Search for the cell housing the specified text and yield its [X, Y] center coordinate. 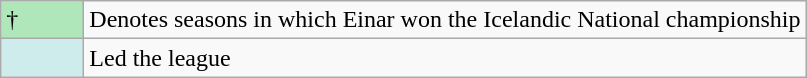
Led the league [445, 58]
† [42, 20]
Denotes seasons in which Einar won the Icelandic National championship [445, 20]
